Pinpoint the cell where the given text exists, returning its [x, y] midpoint coordinate. 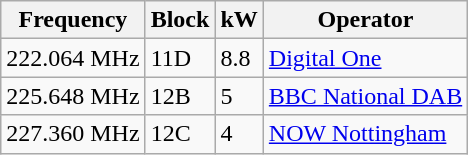
Operator [365, 20]
8.8 [239, 58]
12C [180, 134]
NOW Nottingham [365, 134]
Frequency [73, 20]
Block [180, 20]
kW [239, 20]
BBC National DAB [365, 96]
4 [239, 134]
225.648 MHz [73, 96]
222.064 MHz [73, 58]
12B [180, 96]
5 [239, 96]
227.360 MHz [73, 134]
11D [180, 58]
Digital One [365, 58]
